Provide the (x, y) coordinate of the cell's center where the given text is located.  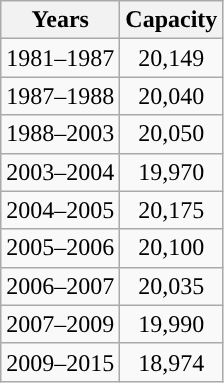
20,149 (172, 58)
2007–2009 (60, 324)
20,175 (172, 210)
20,040 (172, 96)
2004–2005 (60, 210)
1981–1987 (60, 58)
19,970 (172, 172)
18,974 (172, 362)
20,100 (172, 248)
1987–1988 (60, 96)
20,035 (172, 286)
2006–2007 (60, 286)
2005–2006 (60, 248)
20,050 (172, 134)
1988–2003 (60, 134)
2003–2004 (60, 172)
2009–2015 (60, 362)
Years (60, 20)
19,990 (172, 324)
Capacity (172, 20)
